Provide the (x, y) coordinate of the cell's center where the given text is located.  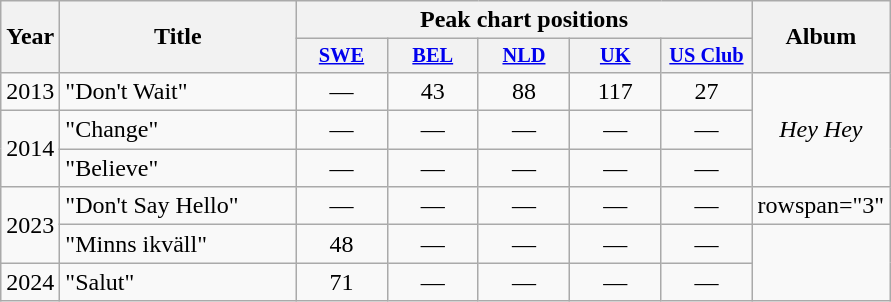
Title (178, 37)
2024 (30, 282)
BEL (432, 56)
2014 (30, 149)
"Believe" (178, 168)
"Salut" (178, 282)
Year (30, 37)
"Change" (178, 130)
UK (616, 56)
Album (821, 37)
71 (342, 282)
43 (432, 91)
"Don't Say Hello" (178, 206)
2013 (30, 91)
48 (342, 244)
Peak chart positions (524, 20)
88 (524, 91)
US Club (706, 56)
27 (706, 91)
NLD (524, 56)
117 (616, 91)
rowspan="3" (821, 206)
SWE (342, 56)
"Minns ikväll" (178, 244)
Hey Hey (821, 129)
2023 (30, 225)
"Don't Wait" (178, 91)
